Pinpoint the cell where the given text exists, returning its [X, Y] midpoint coordinate. 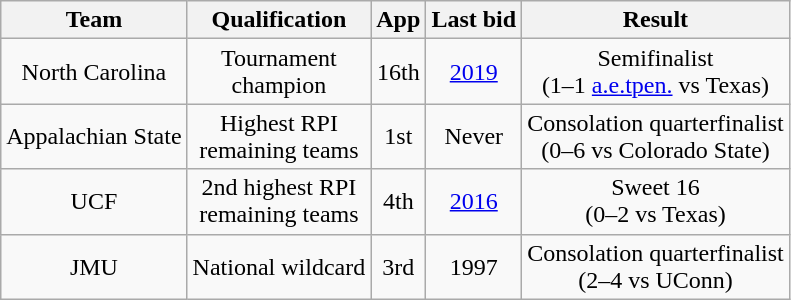
16th [398, 72]
Never [474, 136]
Highest RPIremaining teams [279, 136]
2nd highest RPIremaining teams [279, 202]
Consolation quarterfinalist(2–4 vs UConn) [656, 266]
2016 [474, 202]
UCF [94, 202]
Result [656, 20]
Team [94, 20]
1st [398, 136]
App [398, 20]
JMU [94, 266]
Qualification [279, 20]
Sweet 16(0–2 vs Texas) [656, 202]
2019 [474, 72]
Tournamentchampion [279, 72]
Consolation quarterfinalist(0–6 vs Colorado State) [656, 136]
4th [398, 202]
North Carolina [94, 72]
Last bid [474, 20]
Appalachian State [94, 136]
1997 [474, 266]
Semifinalist(1–1 a.e.tpen. vs Texas) [656, 72]
National wildcard [279, 266]
3rd [398, 266]
